For the text-containing cell, return its midpoint in (x, y) coordinate format. 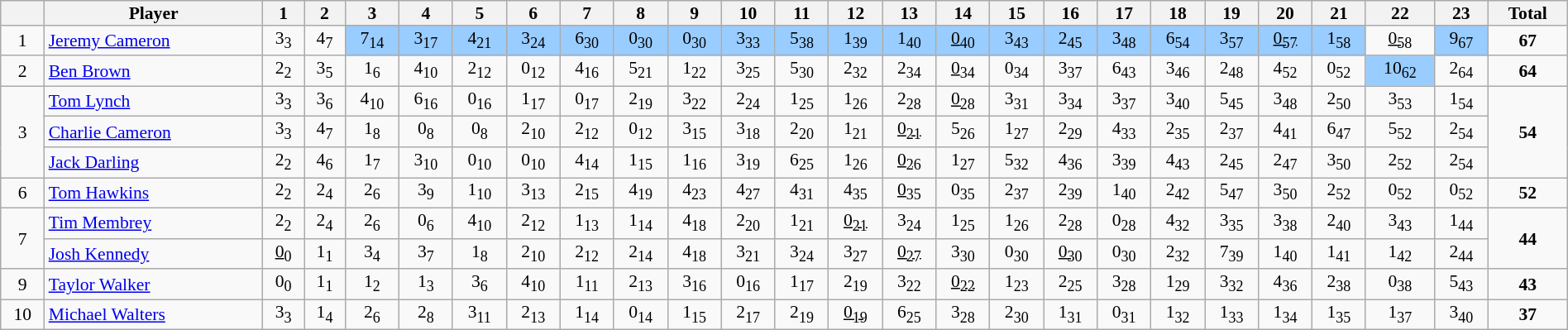
316 (695, 285)
031 (1125, 314)
137 (1399, 314)
20 (1285, 13)
21 (1338, 13)
230 (1017, 314)
67 (1527, 41)
616 (425, 101)
532 (1017, 162)
545 (1232, 101)
331 (1017, 101)
311 (480, 314)
142 (1399, 255)
225 (1070, 285)
229 (1070, 132)
038 (1399, 285)
552 (1399, 132)
357 (1232, 41)
8 (640, 13)
040 (963, 41)
247 (1285, 162)
319 (748, 162)
135 (1338, 314)
238 (1338, 285)
Josh Kennedy (154, 255)
Tim Membrey (154, 223)
414 (587, 162)
46 (325, 162)
327 (855, 255)
058 (1399, 41)
530 (802, 71)
334 (1070, 101)
338 (1285, 223)
427 (748, 194)
739 (1232, 255)
34 (372, 255)
547 (1232, 194)
443 (1178, 162)
310 (425, 162)
Tom Lynch (154, 101)
122 (695, 71)
35 (325, 71)
217 (748, 314)
643 (1125, 71)
113 (587, 223)
330 (963, 255)
433 (1125, 132)
224 (748, 101)
321 (748, 255)
134 (1285, 314)
244 (1460, 255)
967 (1460, 41)
141 (1338, 255)
714 (372, 41)
325 (748, 71)
019 (855, 314)
129 (1178, 285)
654 (1178, 41)
110 (480, 194)
014 (640, 314)
123 (1017, 285)
5 (480, 13)
Jack Darling (154, 162)
317 (425, 41)
43 (1527, 285)
239 (1070, 194)
214 (640, 255)
215 (587, 194)
416 (587, 71)
333 (748, 41)
432 (1178, 223)
332 (1232, 285)
144 (1460, 223)
431 (802, 194)
423 (695, 194)
15 (1017, 13)
235 (1178, 132)
133 (1232, 314)
Charlie Cameron (154, 132)
Ben Brown (154, 71)
Jeremy Cameron (154, 41)
318 (748, 132)
Total (1527, 13)
435 (855, 194)
64 (1527, 71)
421 (480, 41)
54 (1527, 132)
346 (1178, 71)
057 (1285, 41)
647 (1338, 132)
419 (640, 194)
06 (425, 223)
19 (1232, 13)
39 (425, 194)
526 (963, 132)
313 (533, 194)
1062 (1399, 71)
538 (802, 41)
027 (910, 255)
026 (910, 162)
Tom Hawkins (154, 194)
339 (1125, 162)
116 (695, 162)
630 (587, 41)
264 (1460, 71)
022 (963, 285)
132 (1178, 314)
52 (1527, 194)
353 (1399, 101)
154 (1460, 101)
335 (1232, 223)
315 (695, 132)
Player (154, 13)
248 (1232, 71)
139 (855, 41)
441 (1285, 132)
543 (1460, 285)
521 (640, 71)
28 (425, 314)
242 (1178, 194)
4 (425, 13)
131 (1070, 314)
158 (1338, 41)
Taylor Walker (154, 285)
234 (910, 71)
111 (587, 285)
017 (587, 101)
240 (1338, 223)
Michael Walters (154, 314)
452 (1285, 71)
44 (1527, 239)
250 (1338, 101)
23 (1460, 13)
